Output the [X, Y] coordinate of the center of the cell containing the given text.  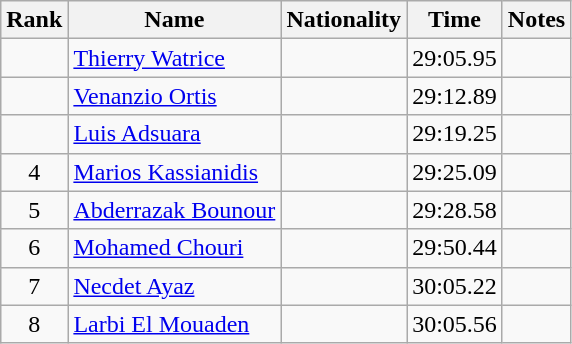
4 [34, 172]
7 [34, 286]
29:19.25 [455, 134]
Marios Kassianidis [174, 172]
Abderrazak Bounour [174, 210]
Nationality [344, 20]
Mohamed Chouri [174, 248]
29:28.58 [455, 210]
29:12.89 [455, 96]
30:05.56 [455, 324]
Venanzio Ortis [174, 96]
29:50.44 [455, 248]
Thierry Watrice [174, 58]
29:25.09 [455, 172]
Notes [536, 20]
29:05.95 [455, 58]
Rank [34, 20]
Necdet Ayaz [174, 286]
5 [34, 210]
Larbi El Mouaden [174, 324]
Luis Adsuara [174, 134]
Name [174, 20]
8 [34, 324]
Time [455, 20]
6 [34, 248]
30:05.22 [455, 286]
